Output the [x, y] coordinate of the center of the cell containing the given text.  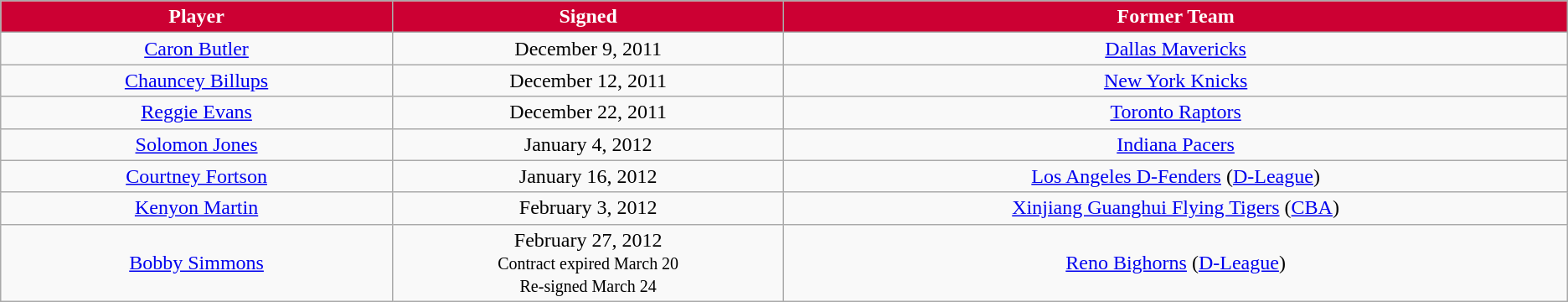
February 27, 2012 Contract expired March 20 Re-signed March 24 [588, 263]
Signed [588, 17]
January 4, 2012 [588, 144]
Xinjiang Guanghui Flying Tigers (CBA) [1176, 208]
Toronto Raptors [1176, 112]
December 22, 2011 [588, 112]
Solomon Jones [197, 144]
Bobby Simmons [197, 263]
December 12, 2011 [588, 81]
New York Knicks [1176, 81]
February 3, 2012 [588, 208]
Player [197, 17]
January 16, 2012 [588, 176]
Kenyon Martin [197, 208]
Courtney Fortson [197, 176]
Chauncey Billups [197, 81]
Los Angeles D-Fenders (D-League) [1176, 176]
December 9, 2011 [588, 49]
Indiana Pacers [1176, 144]
Dallas Mavericks [1176, 49]
Reno Bighorns (D-League) [1176, 263]
Former Team [1176, 17]
Caron Butler [197, 49]
Reggie Evans [197, 112]
